Capture the cell that displays the provided text and extract its [x, y] central coordinate. 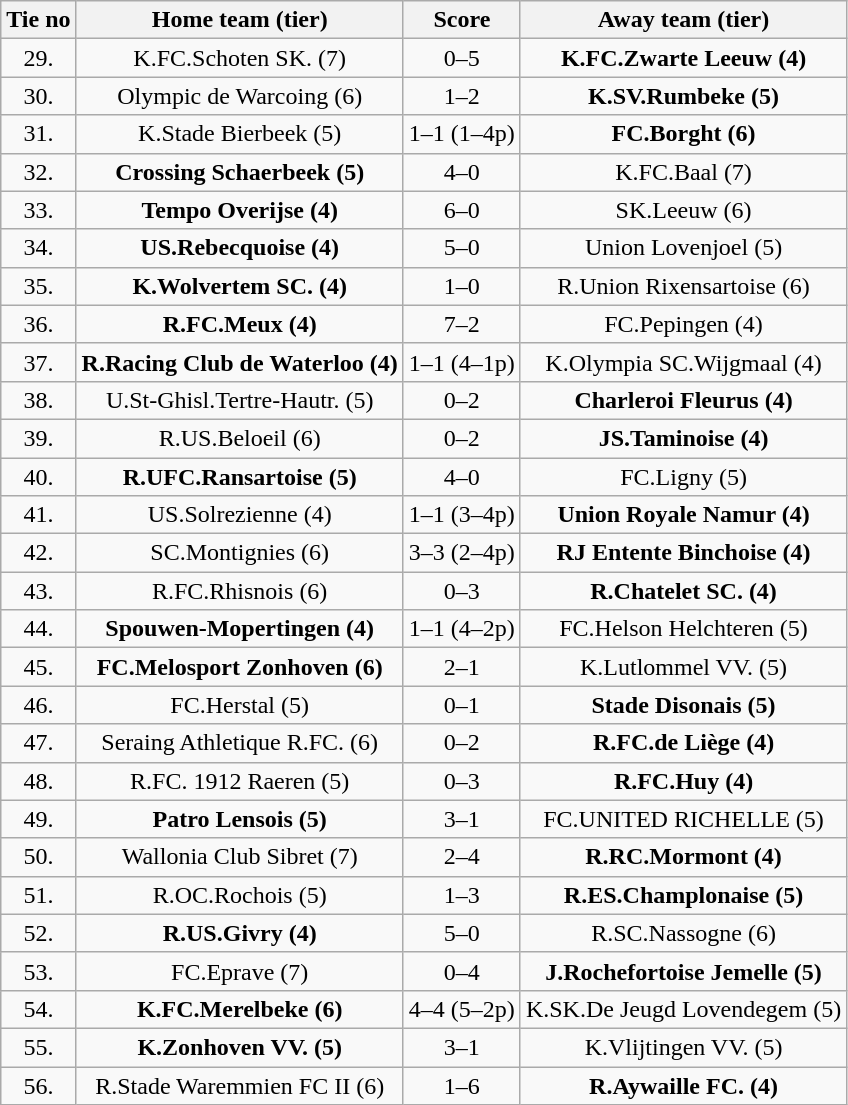
37. [38, 362]
Score [462, 20]
35. [38, 286]
42. [38, 553]
1–1 (1–4p) [462, 134]
50. [38, 857]
U.St-Ghisl.Tertre-Hautr. (5) [240, 400]
1–2 [462, 96]
51. [38, 895]
1–1 (4–2p) [462, 629]
FC.Melosport Zonhoven (6) [240, 667]
R.Chatelet SC. (4) [683, 591]
48. [38, 781]
47. [38, 743]
JS.Taminoise (4) [683, 438]
49. [38, 819]
K.FC.Merelbeke (6) [240, 1009]
7–2 [462, 324]
4–4 (5–2p) [462, 1009]
0–4 [462, 971]
45. [38, 667]
1–3 [462, 895]
R.SC.Nassogne (6) [683, 933]
53. [38, 971]
FC.Eprave (7) [240, 971]
R.FC.Rhisnois (6) [240, 591]
K.SK.De Jeugd Lovendegem (5) [683, 1009]
R.Union Rixensartoise (6) [683, 286]
43. [38, 591]
3–3 (2–4p) [462, 553]
0–1 [462, 705]
Union Royale Namur (4) [683, 515]
US.Solrezienne (4) [240, 515]
Spouwen-Mopertingen (4) [240, 629]
RJ Entente Binchoise (4) [683, 553]
K.Stade Bierbeek (5) [240, 134]
Seraing Athletique R.FC. (6) [240, 743]
46. [38, 705]
K.Vlijtingen VV. (5) [683, 1047]
55. [38, 1047]
52. [38, 933]
54. [38, 1009]
K.SV.Rumbeke (5) [683, 96]
36. [38, 324]
R.FC.de Liège (4) [683, 743]
Crossing Schaerbeek (5) [240, 172]
1–1 (3–4p) [462, 515]
FC.Ligny (5) [683, 477]
29. [38, 58]
K.Zonhoven VV. (5) [240, 1047]
SK.Leeuw (6) [683, 210]
Wallonia Club Sibret (7) [240, 857]
R.US.Beloeil (6) [240, 438]
K.FC.Baal (7) [683, 172]
Stade Disonais (5) [683, 705]
40. [38, 477]
Olympic de Warcoing (6) [240, 96]
FC.Helson Helchteren (5) [683, 629]
Tie no [38, 20]
US.Rebecquoise (4) [240, 248]
6–0 [462, 210]
R.Aywaille FC. (4) [683, 1085]
R.UFC.Ransartoise (5) [240, 477]
R.Racing Club de Waterloo (4) [240, 362]
30. [38, 96]
1–1 (4–1p) [462, 362]
2–4 [462, 857]
Patro Lensois (5) [240, 819]
K.Lutlommel VV. (5) [683, 667]
2–1 [462, 667]
44. [38, 629]
41. [38, 515]
38. [38, 400]
Tempo Overijse (4) [240, 210]
SC.Montignies (6) [240, 553]
31. [38, 134]
34. [38, 248]
K.FC.Schoten SK. (7) [240, 58]
56. [38, 1085]
Charleroi Fleurus (4) [683, 400]
K.FC.Zwarte Leeuw (4) [683, 58]
K.Wolvertem SC. (4) [240, 286]
R.FC.Huy (4) [683, 781]
0–5 [462, 58]
R.FC. 1912 Raeren (5) [240, 781]
R.OC.Rochois (5) [240, 895]
J.Rochefortoise Jemelle (5) [683, 971]
R.RC.Mormont (4) [683, 857]
Home team (tier) [240, 20]
1–6 [462, 1085]
Away team (tier) [683, 20]
K.Olympia SC.Wijgmaal (4) [683, 362]
32. [38, 172]
R.US.Givry (4) [240, 933]
R.ES.Champlonaise (5) [683, 895]
1–0 [462, 286]
FC.Pepingen (4) [683, 324]
Union Lovenjoel (5) [683, 248]
R.FC.Meux (4) [240, 324]
FC.Borght (6) [683, 134]
33. [38, 210]
39. [38, 438]
R.Stade Waremmien FC II (6) [240, 1085]
FC.UNITED RICHELLE (5) [683, 819]
FC.Herstal (5) [240, 705]
